Locate the cell with the specified text and output its [X, Y] center coordinate. 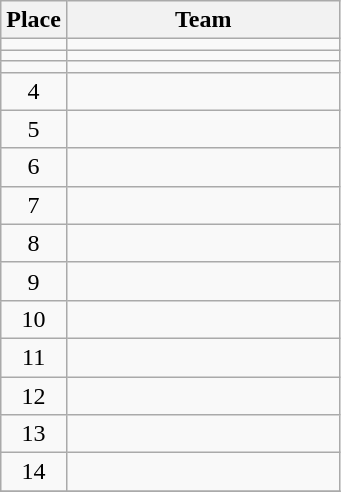
9 [34, 281]
5 [34, 129]
8 [34, 243]
Place [34, 20]
11 [34, 357]
7 [34, 205]
Team [203, 20]
6 [34, 167]
10 [34, 319]
14 [34, 472]
13 [34, 434]
12 [34, 395]
4 [34, 91]
